From the cell containing the given text, extract its center point as (X, Y) coordinate. 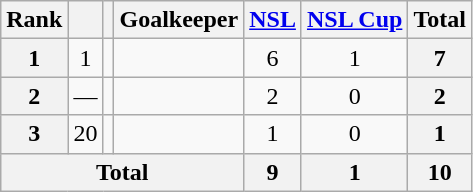
— (86, 96)
NSL (273, 20)
10 (440, 172)
9 (273, 172)
20 (86, 134)
6 (273, 58)
Goalkeeper (179, 20)
7 (440, 58)
NSL Cup (354, 20)
Rank (34, 20)
3 (34, 134)
